From the cell containing the given text, extract its center point as (x, y) coordinate. 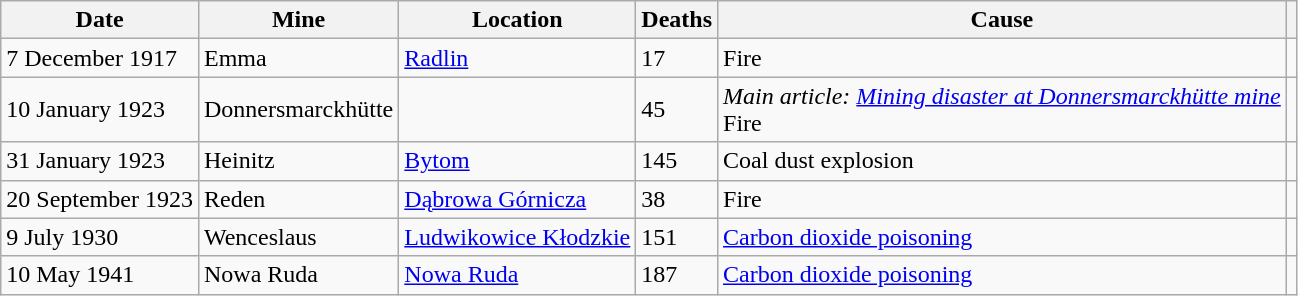
10 May 1941 (100, 275)
Main article: Mining disaster at Donnersmarckhütte mineFire (1002, 110)
Date (100, 20)
38 (677, 199)
Ludwikowice Kłodzkie (518, 237)
Emma (298, 58)
10 January 1923 (100, 110)
151 (677, 237)
7 December 1917 (100, 58)
Reden (298, 199)
145 (677, 161)
Cause (1002, 20)
Radlin (518, 58)
Mine (298, 20)
9 July 1930 (100, 237)
Coal dust explosion (1002, 161)
Deaths (677, 20)
Location (518, 20)
17 (677, 58)
Heinitz (298, 161)
Donnersmarckhütte (298, 110)
31 January 1923 (100, 161)
Dąbrowa Górnicza (518, 199)
Bytom (518, 161)
Wenceslaus (298, 237)
187 (677, 275)
45 (677, 110)
20 September 1923 (100, 199)
